Identify which cell holds the provided text, then report its (X, Y) central coordinate. 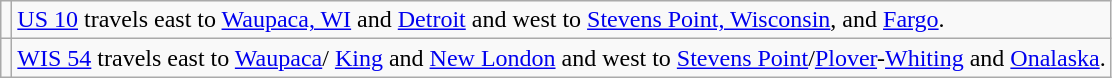
WIS 54 travels east to Waupaca/ King and New London and west to Stevens Point/Plover-Whiting and Onalaska. (562, 58)
US 10 travels east to Waupaca, WI and Detroit and west to Stevens Point, Wisconsin, and Fargo. (562, 20)
